Return (X, Y) of the center of cell containing provided text 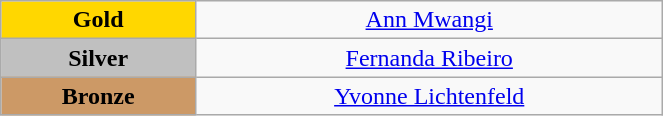
Fernanda Ribeiro (430, 58)
Yvonne Lichtenfeld (430, 96)
Ann Mwangi (430, 20)
Silver (98, 58)
Bronze (98, 96)
Gold (98, 20)
